Identify which cell holds the provided text, then report its (x, y) central coordinate. 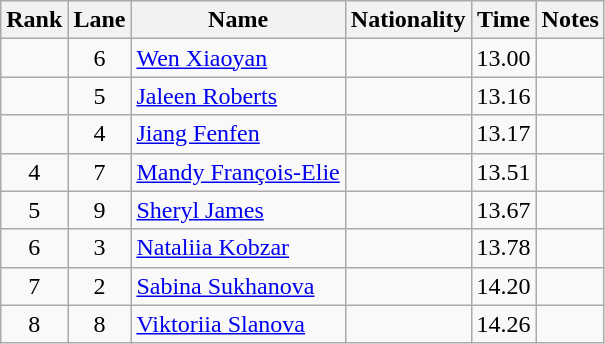
Time (504, 20)
Nataliia Kobzar (238, 248)
9 (100, 210)
13.78 (504, 248)
13.00 (504, 58)
Mandy François-Elie (238, 172)
Wen Xiaoyan (238, 58)
2 (100, 286)
Sheryl James (238, 210)
14.26 (504, 324)
Nationality (408, 20)
Jaleen Roberts (238, 96)
13.16 (504, 96)
Name (238, 20)
Rank (34, 20)
Notes (570, 20)
Lane (100, 20)
Sabina Sukhanova (238, 286)
Viktoriia Slanova (238, 324)
14.20 (504, 286)
13.51 (504, 172)
Jiang Fenfen (238, 134)
13.67 (504, 210)
13.17 (504, 134)
3 (100, 248)
